Locate the cell with the specified text and output its [X, Y] center coordinate. 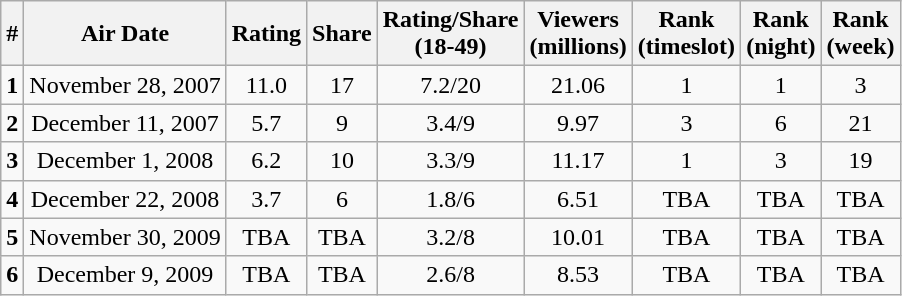
December 1, 2008 [125, 161]
2 [12, 123]
10 [342, 161]
11.17 [578, 161]
21 [860, 123]
Rank(night) [781, 34]
3.4/9 [450, 123]
Rank(week) [860, 34]
November 30, 2009 [125, 237]
December 11, 2007 [125, 123]
Air Date [125, 34]
# [12, 34]
3.2/8 [450, 237]
December 9, 2009 [125, 275]
5 [12, 237]
December 22, 2008 [125, 199]
Rating [266, 34]
11.0 [266, 85]
7.2/20 [450, 85]
Rating/Share(18-49) [450, 34]
8.53 [578, 275]
4 [12, 199]
November 28, 2007 [125, 85]
5.7 [266, 123]
3.3/9 [450, 161]
21.06 [578, 85]
9.97 [578, 123]
Rank(timeslot) [686, 34]
9 [342, 123]
3.7 [266, 199]
Share [342, 34]
19 [860, 161]
Viewers(millions) [578, 34]
1.8/6 [450, 199]
6.2 [266, 161]
10.01 [578, 237]
17 [342, 85]
6.51 [578, 199]
2.6/8 [450, 275]
